Identify which cell holds the provided text, then report its (x, y) central coordinate. 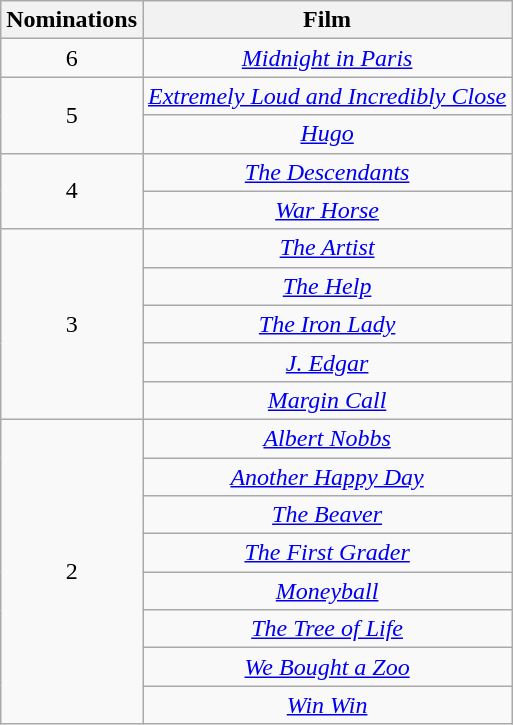
4 (72, 191)
Margin Call (326, 400)
Midnight in Paris (326, 58)
6 (72, 58)
The First Grader (326, 553)
3 (72, 324)
The Tree of Life (326, 629)
The Iron Lady (326, 324)
We Bought a Zoo (326, 667)
The Descendants (326, 172)
J. Edgar (326, 362)
Win Win (326, 705)
Moneyball (326, 591)
Another Happy Day (326, 477)
The Help (326, 286)
The Artist (326, 248)
Hugo (326, 134)
Albert Nobbs (326, 438)
Extremely Loud and Incredibly Close (326, 96)
2 (72, 571)
Nominations (72, 20)
The Beaver (326, 515)
Film (326, 20)
War Horse (326, 210)
5 (72, 115)
